Scan for the cell matching the given text and deliver its [X, Y] coordinate at center. 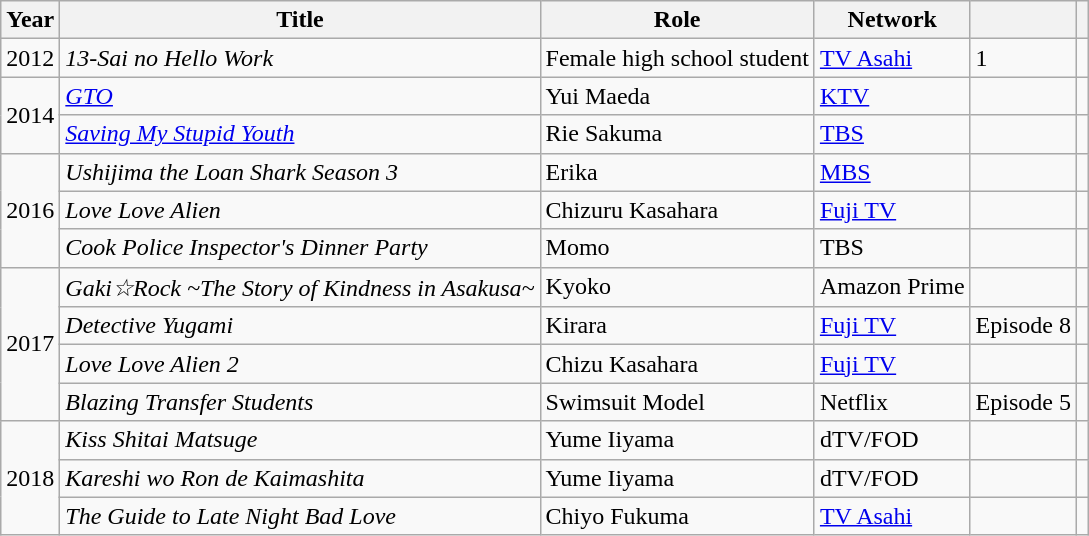
Amazon Prime [892, 287]
Chiyo Fukuma [677, 516]
Ushijima the Loan Shark Season 3 [300, 172]
Chizu Kasahara [677, 364]
Kyoko [677, 287]
2016 [30, 210]
1 [1023, 58]
Year [30, 20]
2014 [30, 115]
GTO [300, 96]
Erika [677, 172]
Blazing Transfer Students [300, 402]
Saving My Stupid Youth [300, 134]
Role [677, 20]
KTV [892, 96]
2012 [30, 58]
Love Love Alien [300, 210]
Cook Police Inspector's Dinner Party [300, 248]
Episode 8 [1023, 326]
2018 [30, 478]
Chizuru Kasahara [677, 210]
Female high school student [677, 58]
Kiss Shitai Matsuge [300, 440]
Yui Maeda [677, 96]
Momo [677, 248]
Title [300, 20]
Network [892, 20]
Netflix [892, 402]
Detective Yugami [300, 326]
The Guide to Late Night Bad Love [300, 516]
Kareshi wo Ron de Kaimashita [300, 478]
Swimsuit Model [677, 402]
2017 [30, 344]
13-Sai no Hello Work [300, 58]
MBS [892, 172]
Rie Sakuma [677, 134]
Love Love Alien 2 [300, 364]
Episode 5 [1023, 402]
Gaki☆Rock ~The Story of Kindness in Asakusa~ [300, 287]
Kirara [677, 326]
